Capture the cell that displays the provided text and extract its (x, y) central coordinate. 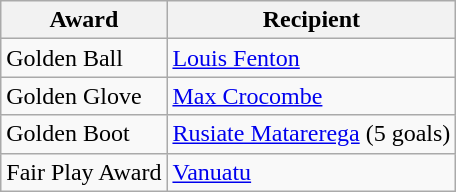
Louis Fenton (312, 58)
Golden Glove (84, 96)
Award (84, 20)
Recipient (312, 20)
Fair Play Award (84, 172)
Rusiate Matarerega (5 goals) (312, 134)
Golden Boot (84, 134)
Max Crocombe (312, 96)
Golden Ball (84, 58)
Vanuatu (312, 172)
